Extract the [x, y] coordinate from the center of the cell holding the provided text.  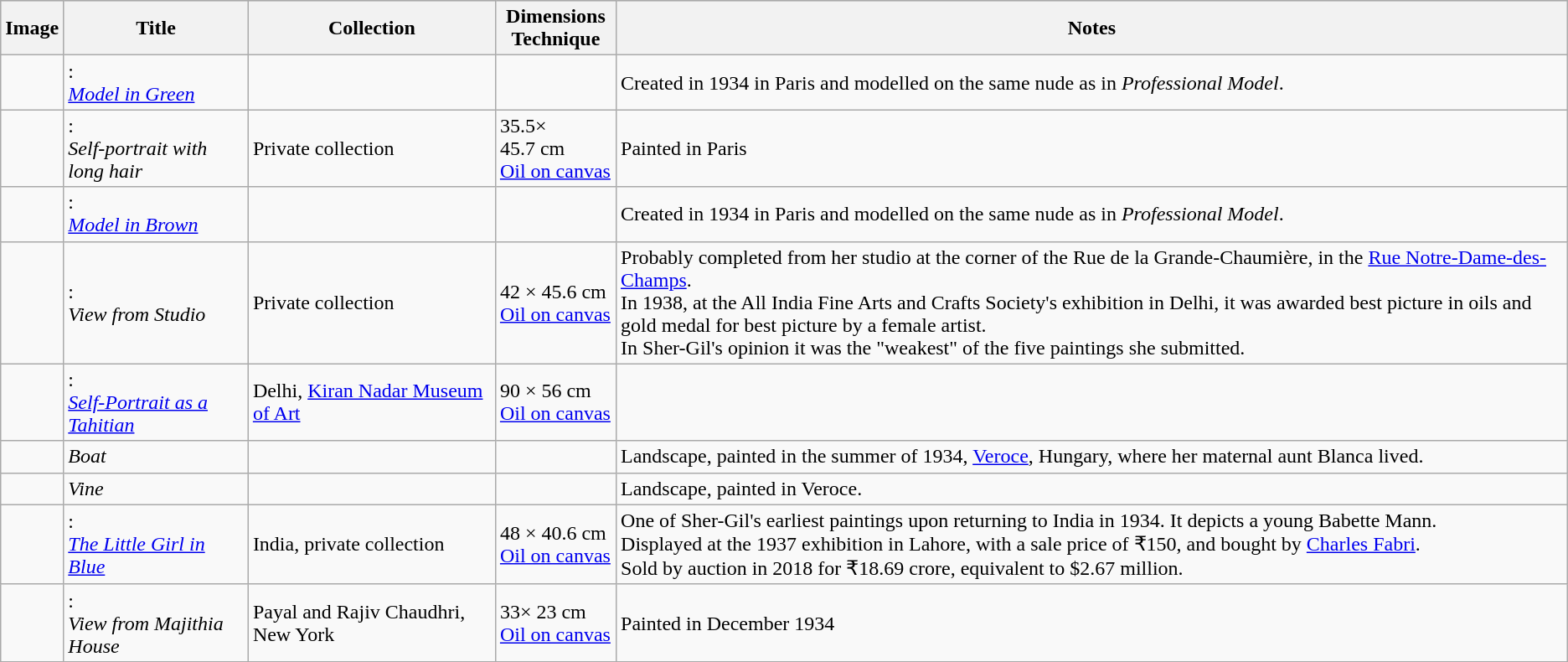
Vine [156, 489]
DimensionsTechnique [555, 28]
:The Little Girl in Blue [156, 545]
48 × 40.6 cmOil on canvas [555, 545]
Landscape, painted in Veroce. [1092, 489]
:Self-portrait with long hair [156, 148]
Title [156, 28]
Payal and Rajiv Chaudhri, New York [372, 623]
:View from Studio [156, 303]
Image [32, 28]
Delhi, Kiran Nadar Museum of Art [372, 402]
:Model in Green [156, 82]
:View from Majithia House [156, 623]
Collection [372, 28]
Boat [156, 457]
Painted in December 1934 [1092, 623]
33× 23 cmOil on canvas [555, 623]
35.5× 45.7 cmOil on canvas [555, 148]
Landscape, painted in the summer of 1934, Veroce, Hungary, where her maternal aunt Blanca lived. [1092, 457]
Painted in Paris [1092, 148]
:Model in Brown [156, 215]
:Self-Portrait as a Tahitian [156, 402]
Notes [1092, 28]
42 × 45.6 cmOil on canvas [555, 303]
90 × 56 cmOil on canvas [555, 402]
India, private collection [372, 545]
